Determine the [x, y] coordinate at the center of the cell enclosing the given text.  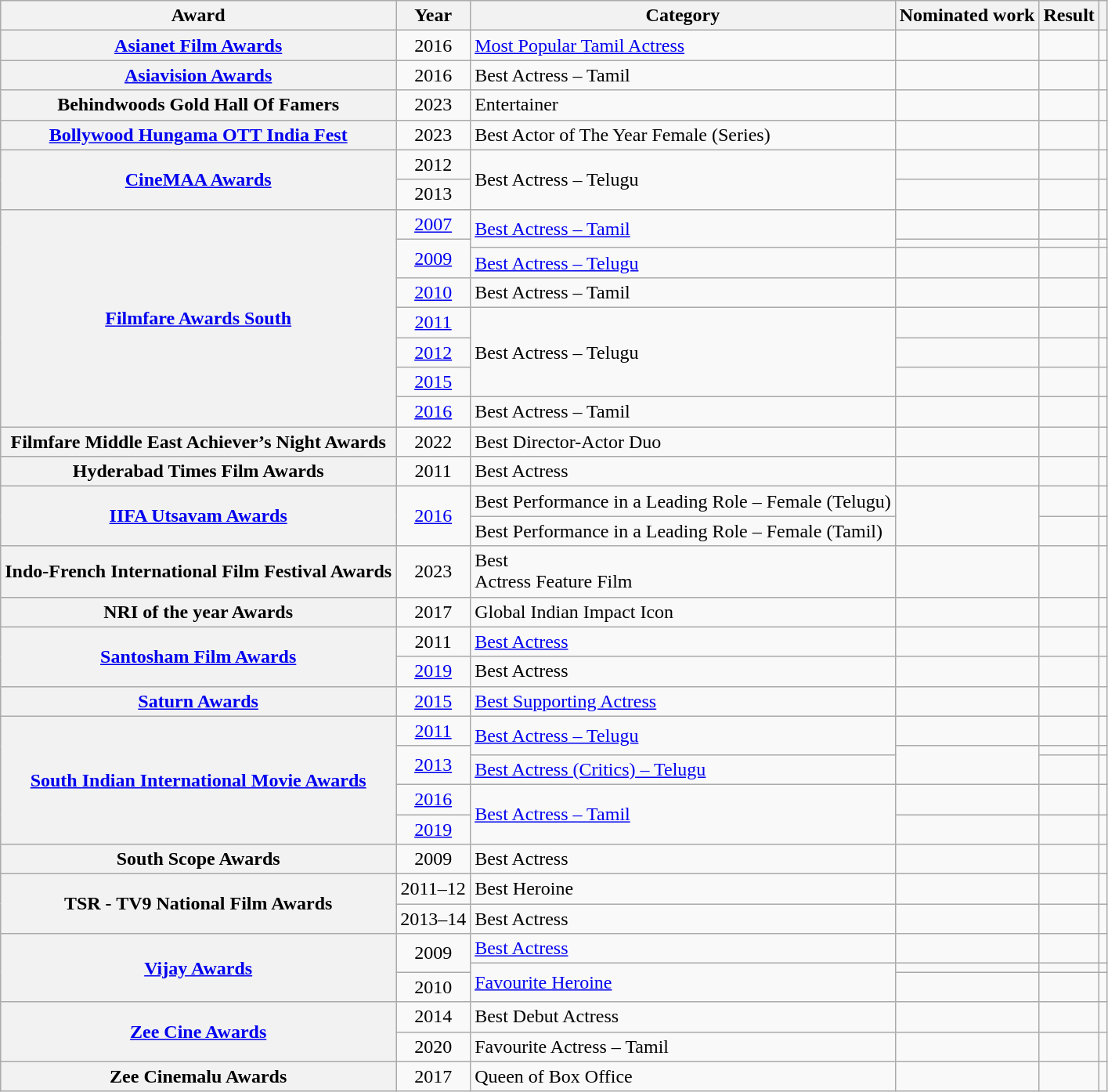
Category [683, 16]
BestActress Feature Film [683, 572]
2007 [434, 224]
Award [199, 16]
Most Popular Tamil Actress [683, 45]
Indo-French International Film Festival Awards [199, 572]
Best Performance in a Leading Role – Female (Tamil) [683, 531]
IIFA Utsavam Awards [199, 516]
2020 [434, 1047]
Asiavision Awards [199, 75]
Hyderabad Times Film Awards [199, 472]
2011–12 [434, 889]
Year [434, 16]
Favourite Heroine [683, 982]
Best Director-Actor Duo [683, 442]
Global Indian Impact Icon [683, 612]
Result [1069, 16]
CineMAA Awards [199, 179]
Zee Cinemalu Awards [199, 1076]
2022 [434, 442]
Bollywood Hungama OTT India Fest [199, 135]
Vijay Awards [199, 968]
TSR - TV9 National Film Awards [199, 904]
Filmfare Middle East Achiever’s Night Awards [199, 442]
Best Supporting Actress [683, 701]
Nominated work [967, 16]
Zee Cine Awards [199, 1032]
NRI of the year Awards [199, 612]
South Indian International Movie Awards [199, 780]
Best Actress (Critics) – Telugu [683, 769]
South Scope Awards [199, 859]
2013–14 [434, 919]
Filmfare Awards South [199, 318]
Behindwoods Gold Hall Of Famers [199, 105]
Best Debut Actress [683, 1017]
Best Heroine [683, 889]
Santosham Film Awards [199, 656]
Favourite Actress – Tamil [683, 1047]
Asianet Film Awards [199, 45]
Best Actor of The Year Female (Series) [683, 135]
Saturn Awards [199, 701]
Entertainer [683, 105]
Queen of Box Office [683, 1076]
2014 [434, 1017]
Best Performance in a Leading Role – Female (Telugu) [683, 501]
